Return the (X, Y) coordinate for the center point of the cell that contains the specified text.  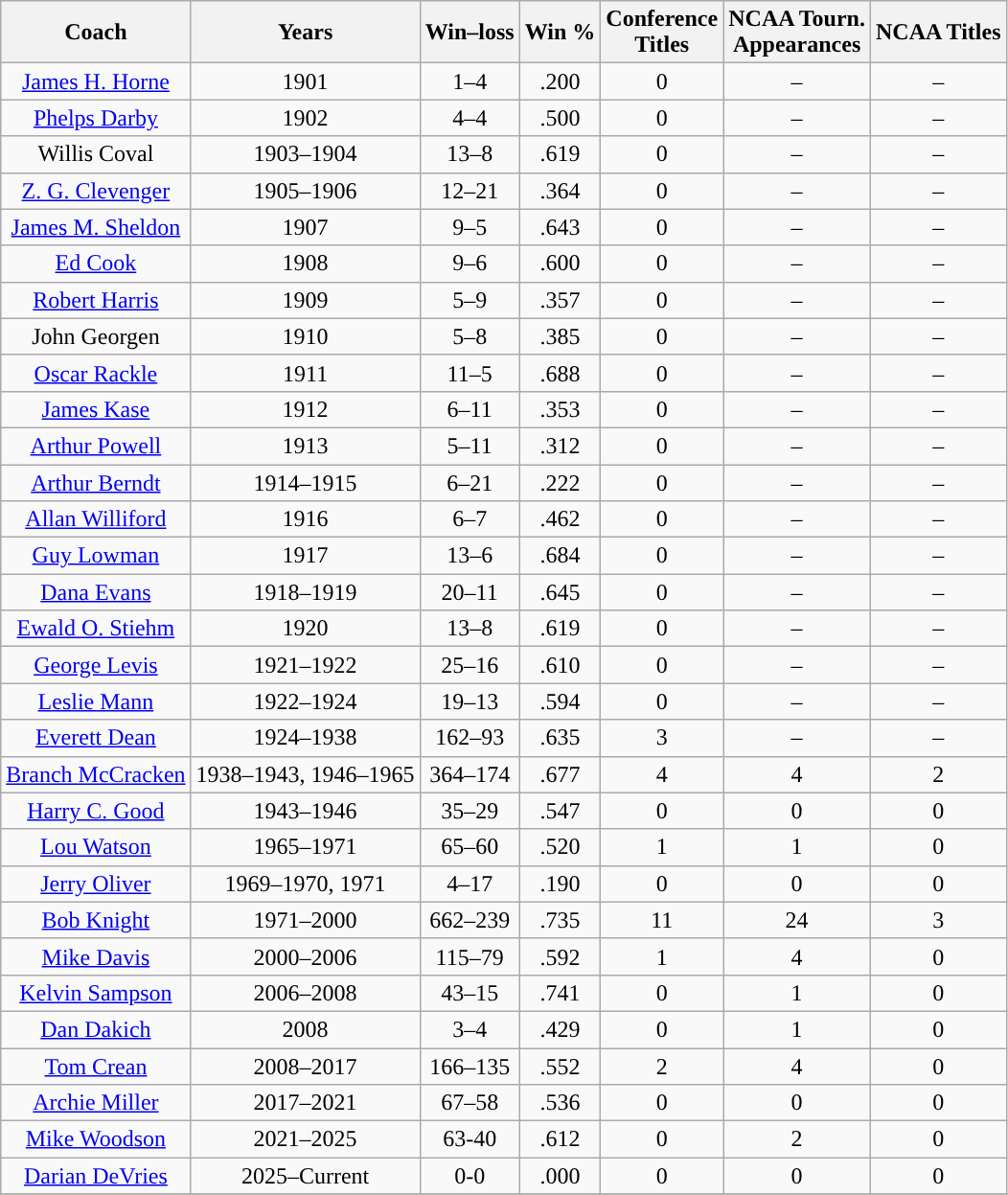
Kelvin Sampson (96, 993)
19–13 (470, 701)
Ed Cook (96, 264)
1920 (305, 629)
1965–1971 (305, 847)
.353 (560, 409)
3–4 (470, 1029)
12–21 (470, 191)
11 (662, 920)
1901 (305, 81)
.677 (560, 774)
1902 (305, 118)
.520 (560, 847)
.592 (560, 956)
11–5 (470, 373)
.385 (560, 336)
Mike Davis (96, 956)
Dan Dakich (96, 1029)
6–11 (470, 409)
67–58 (470, 1103)
Arthur Berndt (96, 482)
.688 (560, 373)
Mike Woodson (96, 1139)
Oscar Rackle (96, 373)
1917 (305, 556)
.741 (560, 993)
.222 (560, 482)
1943–1946 (305, 811)
James M. Sheldon (96, 227)
24 (797, 920)
NCAA Tourn.Appearances (797, 33)
1916 (305, 519)
Arthur Powell (96, 446)
Z. G. Clevenger (96, 191)
.635 (560, 738)
Phelps Darby (96, 118)
115–79 (470, 956)
2000–2006 (305, 956)
.547 (560, 811)
162–93 (470, 738)
4–4 (470, 118)
Everett Dean (96, 738)
1913 (305, 446)
35–29 (470, 811)
65–60 (470, 847)
13–6 (470, 556)
.612 (560, 1139)
9–6 (470, 264)
4–17 (470, 884)
.552 (560, 1067)
2006–2008 (305, 993)
43–15 (470, 993)
Years (305, 33)
Branch McCracken (96, 774)
Jerry Oliver (96, 884)
.190 (560, 884)
2017–2021 (305, 1103)
.200 (560, 81)
.594 (560, 701)
Willis Coval (96, 154)
Ewald O. Stiehm (96, 629)
9–5 (470, 227)
1905–1906 (305, 191)
1912 (305, 409)
2021–2025 (305, 1139)
Allan Williford (96, 519)
Win % (560, 33)
1971–2000 (305, 920)
1938–1943, 1946–1965 (305, 774)
Leslie Mann (96, 701)
20–11 (470, 592)
1908 (305, 264)
0-0 (470, 1176)
5–8 (470, 336)
Dana Evans (96, 592)
James H. Horne (96, 81)
.500 (560, 118)
1922–1924 (305, 701)
.462 (560, 519)
George Levis (96, 665)
1969–1970, 1971 (305, 884)
6–7 (470, 519)
.429 (560, 1029)
2008 (305, 1029)
364–174 (470, 774)
James Kase (96, 409)
Darian DeVries (96, 1176)
1924–1938 (305, 738)
2025–Current (305, 1176)
Robert Harris (96, 300)
1907 (305, 227)
.600 (560, 264)
Archie Miller (96, 1103)
Tom Crean (96, 1067)
1903–1904 (305, 154)
63-40 (470, 1139)
1911 (305, 373)
.684 (560, 556)
1–4 (470, 81)
2008–2017 (305, 1067)
1910 (305, 336)
Guy Lowman (96, 556)
1921–1922 (305, 665)
166–135 (470, 1067)
ConferenceTitles (662, 33)
Win–loss (470, 33)
1918–1919 (305, 592)
.735 (560, 920)
25–16 (470, 665)
Bob Knight (96, 920)
.610 (560, 665)
1909 (305, 300)
Harry C. Good (96, 811)
John Georgen (96, 336)
.000 (560, 1176)
5–11 (470, 446)
5–9 (470, 300)
Coach (96, 33)
Lou Watson (96, 847)
662–239 (470, 920)
.536 (560, 1103)
1914–1915 (305, 482)
.645 (560, 592)
.364 (560, 191)
.357 (560, 300)
.643 (560, 227)
NCAA Titles (939, 33)
.312 (560, 446)
6–21 (470, 482)
